Provide the [X, Y] coordinate of the cell's center where the given text is located.  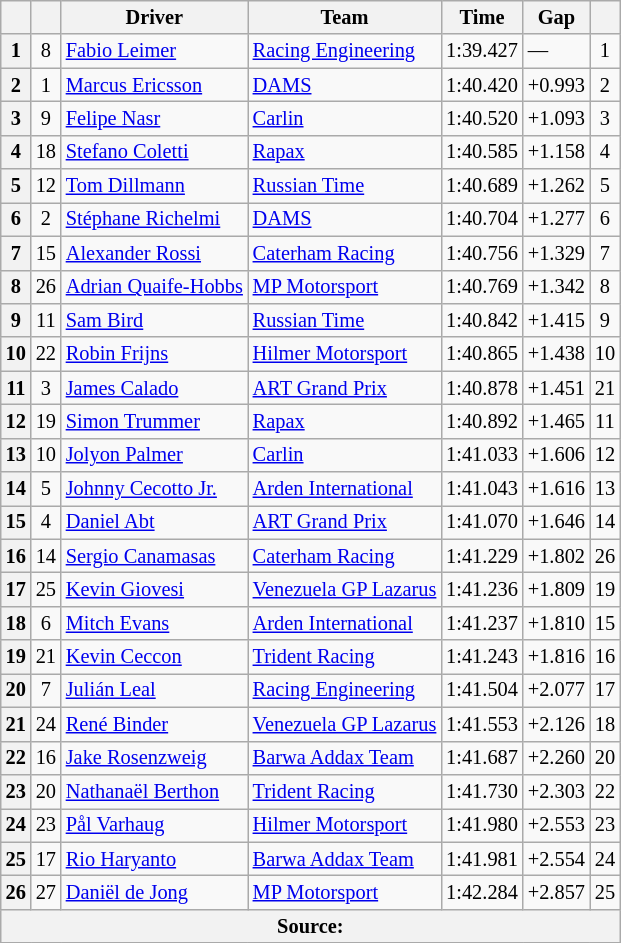
+1.465 [556, 421]
Jake Rosenzweig [154, 758]
Pål Varhaug [154, 825]
+1.809 [556, 589]
+1.606 [556, 455]
Time [482, 17]
Team [344, 17]
Daniël de Jong [154, 892]
Felipe Nasr [154, 118]
Alexander Rossi [154, 253]
+1.802 [556, 556]
+1.415 [556, 320]
1:41.553 [482, 724]
+1.329 [556, 253]
+1.093 [556, 118]
1:41.504 [482, 690]
1:40.689 [482, 186]
Stefano Coletti [154, 152]
Sergio Canamasas [154, 556]
1:41.237 [482, 623]
1:40.865 [482, 354]
1:39.427 [482, 51]
Stéphane Richelmi [154, 219]
Rio Haryanto [154, 859]
1:40.769 [482, 287]
+1.342 [556, 287]
1:41.243 [482, 657]
1:40.585 [482, 152]
Daniel Abt [154, 522]
1:41.236 [482, 589]
Adrian Quaife-Hobbs [154, 287]
+1.158 [556, 152]
+2.126 [556, 724]
Simon Trummer [154, 421]
1:41.981 [482, 859]
+1.451 [556, 388]
1:40.704 [482, 219]
+1.262 [556, 186]
+1.438 [556, 354]
Fabio Leimer [154, 51]
+2.553 [556, 825]
1:41.730 [482, 791]
Gap [556, 17]
Tom Dillmann [154, 186]
Nathanaël Berthon [154, 791]
+1.277 [556, 219]
1:41.070 [482, 522]
1:40.420 [482, 85]
+1.646 [556, 522]
27 [46, 892]
— [556, 51]
1:40.878 [482, 388]
1:42.284 [482, 892]
Driver [154, 17]
+2.260 [556, 758]
+1.810 [556, 623]
+2.077 [556, 690]
Sam Bird [154, 320]
James Calado [154, 388]
Johnny Cecotto Jr. [154, 489]
René Binder [154, 724]
+1.616 [556, 489]
Kevin Giovesi [154, 589]
1:41.033 [482, 455]
1:40.756 [482, 253]
Julián Leal [154, 690]
Mitch Evans [154, 623]
Robin Frijns [154, 354]
1:41.687 [482, 758]
+2.554 [556, 859]
Kevin Ceccon [154, 657]
Marcus Ericsson [154, 85]
1:40.892 [482, 421]
+2.857 [556, 892]
+1.816 [556, 657]
1:41.229 [482, 556]
1:41.980 [482, 825]
Source: [310, 926]
1:40.520 [482, 118]
+2.303 [556, 791]
+0.993 [556, 85]
1:41.043 [482, 489]
Jolyon Palmer [154, 455]
1:40.842 [482, 320]
